Pinpoint the cell where the given text exists, returning its [X, Y] midpoint coordinate. 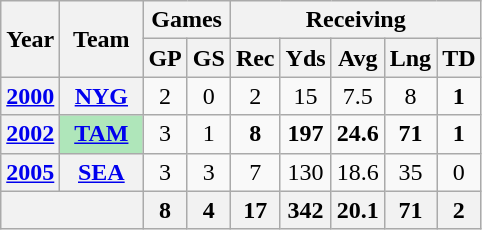
130 [306, 172]
TAM [102, 134]
Games [186, 20]
SEA [102, 172]
20.1 [358, 210]
NYG [102, 96]
24.6 [358, 134]
4 [208, 210]
Avg [358, 58]
2005 [30, 172]
GS [208, 58]
Year [30, 39]
2002 [30, 134]
197 [306, 134]
15 [306, 96]
TD [459, 58]
18.6 [358, 172]
Yds [306, 58]
Receiving [356, 20]
7.5 [358, 96]
GP [165, 58]
7 [255, 172]
Team [102, 39]
2000 [30, 96]
35 [410, 172]
Lng [410, 58]
17 [255, 210]
342 [306, 210]
Rec [255, 58]
